Detect which cell encompasses the target text, then output its [X, Y] center coordinate. 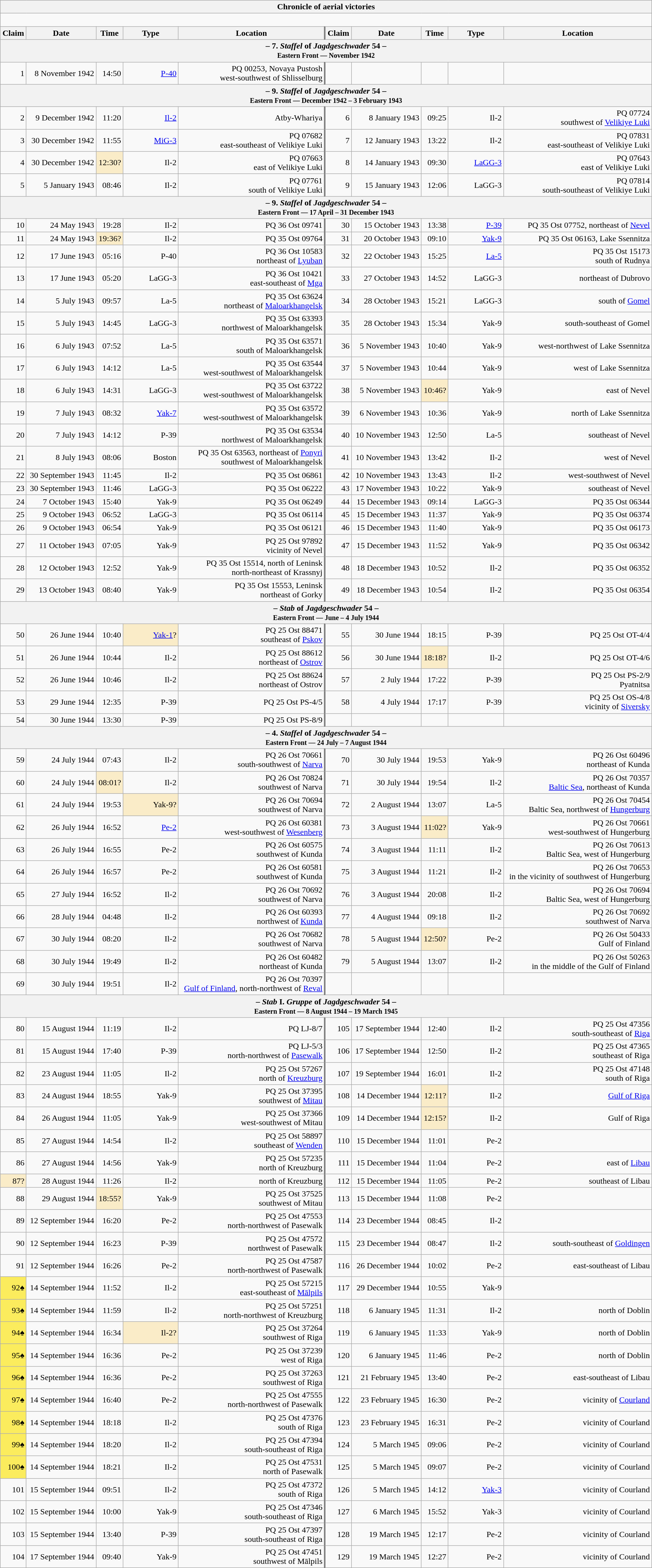
PQ 35 Ost 63544 west-southwest of Maloarkhangelsk [252, 368]
2 August 1944 [387, 804]
60 [13, 782]
PQ 25 Ost 47365 southeast of Riga [578, 1051]
PQ 25 Ost 47346 south-southeast of Riga [252, 1512]
123 [338, 1422]
15:40 [109, 501]
107 [338, 1074]
50 [13, 635]
PQ 26 Ost 70824 southwest of Narva [252, 782]
PQ 26 Ost 60496northeast of Kunda [578, 760]
32 [338, 256]
3 [13, 140]
09:57 [109, 301]
PQ 25 Ost 37366 west-southwest of Mitau [252, 1118]
18 [13, 390]
82 [13, 1074]
PQ 36 Ost 10583 northeast of Lyuban [252, 256]
– Stab of Jagdgeschwader 54 –Eastern Front — June – 4 July 1944 [326, 612]
28 [13, 568]
16 [13, 345]
34 [338, 301]
09:18 [435, 917]
MiG-3 [151, 140]
53 [13, 702]
PQ 35 Ost 63722 west-southwest of Maloarkhangelsk [252, 390]
99♠ [13, 1444]
PQ 35 Ost 15173 south of Rudnya [578, 256]
12:11? [435, 1096]
PQ 35 Ost 07752, northeast of Nevel [578, 225]
PQ 35 Ost 15553, Leninsk northeast of Gorky [252, 590]
16:34 [109, 1333]
23 August 1944 [61, 1074]
PQ 25 Ost 47372 south of Riga [252, 1489]
10:22 [435, 488]
PQ 26 Ost 50263in the middle of the Gulf of Finland [578, 961]
11:02? [435, 827]
13:22 [435, 140]
11:31 [435, 1310]
16:23 [109, 1243]
12:17 [435, 1534]
41 [338, 458]
29 [13, 590]
16:40 [109, 1400]
PQ 26 Ost 70682 southwest of Narva [252, 939]
128 [338, 1534]
85 [13, 1140]
PQ 26 Ost 60581southwest of Kunda [252, 872]
PQ 26 Ost 70454Baltic Sea, northwest of Hungerburg [578, 804]
PQ 35 Ost 06352 [578, 568]
12:50? [435, 939]
PQ 25 Ost 47148 south of Riga [578, 1074]
10:46? [435, 390]
91 [13, 1266]
11:01 [435, 1140]
11 [13, 238]
81 [13, 1051]
south-southeast of Goldingen [578, 1243]
116 [338, 1266]
14:52 [435, 279]
PQ 25 Ost 57235 north of Kreuzburg [252, 1163]
103 [13, 1534]
86 [13, 1163]
6 March 1945 [387, 1512]
08:20 [109, 939]
PQ 25 Ost 47587 north-northwest of Pasewalk [252, 1266]
12:27 [435, 1557]
12 [13, 256]
104 [13, 1557]
8 November 1942 [61, 73]
PQ 35 Ost 06374 [578, 514]
26 December 1944 [387, 1266]
2 July 1944 [387, 680]
43 [338, 488]
PQ 35 Ost 06354 [578, 590]
57 [338, 680]
11:26 [109, 1181]
26 August 1944 [61, 1118]
PQ 07643 east of Velikiye Luki [578, 162]
89 [13, 1221]
13:38 [435, 225]
14 January 1943 [387, 162]
08:40 [109, 590]
10:55 [435, 1288]
PQ 25 Ost PS-2/9Pyatnitsa [578, 680]
28 July 1944 [61, 917]
08:32 [109, 413]
PQ 36 Ost 09741 [252, 225]
28 August 1944 [61, 1181]
74 [338, 849]
4 August 1944 [387, 917]
17:22 [435, 680]
PQ 25 Ost PS-4/5 [252, 702]
121 [338, 1378]
08:06 [109, 458]
PQ 35 Ost 63534 northwest of Maloarkhangelsk [252, 435]
PQ 25 Ost 47531 north of Pasewalk [252, 1467]
PQ 07761 south of Velikiye Luki [252, 185]
15 January 1943 [387, 185]
29 June 1944 [61, 702]
PQ 26 Ost 70694 southwest of Narva [252, 804]
PQ 35 Ost 06344 [578, 501]
35 [338, 323]
PQ 26 Ost 70613Baltic Sea, west of Hungerburg [578, 849]
29 December 1944 [387, 1288]
18:55? [109, 1198]
64 [13, 872]
61 [13, 804]
14:31 [109, 390]
north of Kreuzburg [252, 1181]
11:40 [435, 527]
102 [13, 1512]
47 [338, 545]
16:57 [109, 872]
PQ 25 Ost 47356 south-southeast of Riga [578, 1029]
76 [338, 894]
PQ 25 Ost 47376 south of Riga [252, 1422]
16:01 [435, 1074]
84 [13, 1118]
112 [338, 1181]
east of Libau [578, 1163]
11:08 [435, 1198]
PQ 07814 south-southeast of Velikiye Luki [578, 185]
12:35 [109, 702]
79 [338, 961]
52 [13, 680]
PQ 25 Ost 47394 south-southeast of Riga [252, 1444]
09:07 [435, 1467]
23 [13, 488]
northeast of Dubrovo [578, 279]
09:40 [109, 1557]
– 9. Staffel of Jagdgeschwader 54 –Eastern Front — 17 April – 31 December 1943 [326, 207]
113 [338, 1198]
16:31 [435, 1422]
10 [13, 225]
114 [338, 1221]
18:18? [435, 657]
12 October 1943 [61, 568]
11 October 1943 [61, 545]
30 [338, 225]
125 [338, 1467]
PQ 07831 east-southeast of Velikiye Luki [578, 140]
18:21 [109, 1467]
15:21 [435, 301]
71 [338, 782]
98♠ [13, 1422]
south-southeast of Gomel [578, 323]
62 [13, 827]
12:06 [435, 185]
106 [338, 1051]
65 [13, 894]
06:54 [109, 527]
PQ 26 Ost 60575southwest of Kunda [252, 849]
15:52 [435, 1512]
Il-2? [151, 1333]
PQ LJ-8/7 [252, 1029]
PQ 26 Ost 60381 west-southwest of Wesenberg [252, 827]
118 [338, 1310]
PQ 25 Ost 97892vicinity of Nevel [252, 545]
21 [13, 458]
19 September 1944 [387, 1074]
15:25 [435, 256]
70 [338, 760]
26 [13, 527]
PQ 25 Ost 58897 southeast of Wenden [252, 1140]
west of Nevel [578, 458]
40 [338, 435]
122 [338, 1400]
105 [338, 1029]
09:51 [109, 1489]
08:01? [109, 782]
13:42 [435, 458]
11:04 [435, 1163]
north of Lake Ssennitza [578, 413]
19:36? [109, 238]
20 [13, 435]
55 [338, 635]
– Stab I. Gruppe of Jagdgeschwader 54 –Eastern Front — 8 August 1944 – 19 March 1945 [326, 1006]
10:00 [109, 1512]
10:54 [435, 590]
18:15 [435, 635]
111 [338, 1163]
51 [13, 657]
west-northwest of Lake Ssennitza [578, 345]
17 [13, 368]
09:14 [435, 501]
PQ 25 Ost 37395 southwest of Mitau [252, 1096]
109 [338, 1118]
110 [338, 1140]
5 January 1943 [61, 185]
PQ 26 Ost 70661 west-southwest of Hungerburg [578, 827]
58 [338, 702]
1 [13, 73]
PQ 35 Ost 06173 [578, 527]
PQ 25 Ost 57215 east-southeast of Mālpils [252, 1288]
11:55 [109, 140]
115 [338, 1243]
08:46 [109, 185]
11:33 [435, 1333]
PQ 25 Ost OS-4/8vicinity of Siversky [578, 702]
09:25 [435, 118]
18:18 [109, 1422]
PQ 26 Ost 50433Gulf of Finland [578, 939]
4 [13, 162]
Yak-1? [151, 635]
69 [13, 984]
9 [338, 185]
PQ 25 Ost 37263 southwest of Riga [252, 1378]
19:54 [435, 782]
7 [338, 140]
Yak-7 [151, 413]
14:54 [109, 1140]
120 [338, 1355]
11:37 [435, 514]
94♠ [13, 1333]
west-southwest of Nevel [578, 475]
Yak-9? [151, 804]
8 July 1943 [61, 458]
PQ 35 Ost 06121 [252, 527]
96♠ [13, 1378]
14 [13, 301]
38 [338, 390]
19 [13, 413]
16:30 [435, 1400]
10:52 [435, 568]
PQ 07682 east-southeast of Velikiye Luki [252, 140]
126 [338, 1489]
12:52 [109, 568]
PQ 26 Ost 60482northeast of Kunda [252, 961]
13 [13, 279]
10:02 [435, 1266]
20:08 [435, 894]
13 October 1943 [61, 590]
PQ 25 Ost 88612 northeast of Ostrov [252, 657]
PQ 26 Ost 70357Baltic Sea, northeast of Kunda [578, 782]
15 October 1943 [387, 225]
59 [13, 760]
6 November 1943 [387, 413]
07:43 [109, 760]
09:30 [435, 162]
11:45 [109, 475]
PQ 25 Ost 47451 southwest of Mālpils [252, 1557]
80 [13, 1029]
PQ 07663 east of Velikiye Luki [252, 162]
west of Lake Ssennitza [578, 368]
101 [13, 1489]
93♠ [13, 1310]
PQ 35 Ost 06222 [252, 488]
18:55 [109, 1096]
8 [338, 162]
25 [13, 514]
15:34 [435, 323]
13:30 [109, 720]
07:52 [109, 345]
PQ 35 Ost 06342 [578, 545]
29 August 1944 [61, 1198]
7 October 1943 [61, 501]
4 July 1944 [387, 702]
17:40 [109, 1051]
27 July 1944 [61, 894]
19:51 [109, 984]
48 [338, 568]
10:46 [109, 680]
PQ 25 Ost 88471 southeast of Pskov [252, 635]
33 [338, 279]
south of Gomel [578, 301]
PQ 35 Ost 15514, north of Leninsk north-northeast of Krassnyj [252, 568]
42 [338, 475]
PQ 25 Ost OT-4/4 [578, 635]
11:19 [109, 1029]
36 [338, 345]
07:05 [109, 545]
PQ 26 Ost 70661 south-southwest of Narva [252, 760]
PQ 25 Ost 57267 north of Kreuzburg [252, 1074]
Atby-Whariya [252, 118]
Boston [151, 458]
PQ 26 Ost 60393northwest of Kunda [252, 917]
PQ 35 Ost 06114 [252, 514]
75 [338, 872]
37 [338, 368]
– 4. Staffel of Jagdgeschwader 54 –Eastern Front — 24 July – 7 August 1944 [326, 738]
11:20 [109, 118]
16:26 [109, 1266]
16:20 [109, 1221]
63 [13, 849]
127 [338, 1512]
PQ 25 Ost 47572 northwest of Pasewalk [252, 1243]
124 [338, 1444]
14:56 [109, 1163]
PQ 35 Ost 63563, northeast of Ponyri southwest of Maloarkhangelsk [252, 458]
PQ 35 Ost 06163, Lake Ssennitza [578, 238]
24 August 1944 [61, 1096]
97♠ [13, 1400]
PQ 35 Ost 06249 [252, 501]
11:59 [109, 1310]
27 [13, 545]
PQ 35 Ost 63571 south of Maloarkhangelsk [252, 345]
73 [338, 827]
95♠ [13, 1355]
17 November 1943 [387, 488]
east of Nevel [578, 390]
9 December 1942 [61, 118]
108 [338, 1096]
27 October 1943 [387, 279]
22 [13, 475]
24 [13, 501]
11:11 [435, 849]
08:47 [435, 1243]
05:16 [109, 256]
13:43 [435, 475]
PQ LJ-5/3 north-northwest of Pasewalk [252, 1051]
PQ 36 Ost 10421 east-southeast of Mga [252, 279]
88 [13, 1198]
67 [13, 939]
12 January 1943 [387, 140]
49 [338, 590]
09:10 [435, 238]
PQ 26 Ost 70694Baltic Sea, west of Hungerburg [578, 894]
83 [13, 1096]
68 [13, 961]
14:50 [109, 73]
PQ 25 Ost 37525 southwest of Mitau [252, 1198]
PQ 35 Ost 09764 [252, 238]
PQ 26 Ost 70397Gulf of Finland, north-northwest of Reval [252, 984]
09:06 [435, 1444]
21 February 1945 [387, 1378]
87? [13, 1181]
PQ 25 Ost PS-8/9 [252, 720]
southeast of Libau [578, 1181]
8 January 1943 [387, 118]
05:20 [109, 279]
12:15? [435, 1118]
PQ 35 Ost 06861 [252, 475]
129 [338, 1557]
72 [338, 804]
PQ 25 Ost 37264 southwest of Riga [252, 1333]
6 [338, 118]
77 [338, 917]
56 [338, 657]
5 [13, 185]
04:48 [109, 917]
06:52 [109, 514]
PQ 25 Ost 47553 north-northwest of Pasewalk [252, 1221]
92♠ [13, 1288]
78 [338, 939]
20 October 1943 [387, 238]
12:40 [435, 1029]
PQ 35 Ost 63572 west-southwest of Maloarkhangelsk [252, 413]
17:17 [435, 702]
90 [13, 1243]
PQ 25 Ost 57251 north-northwest of Kreuzburg [252, 1310]
44 [338, 501]
PQ 25 Ost 47397 south-southeast of Riga [252, 1534]
– 7. Staffel of Jagdgeschwader 54 –Eastern Front — November 1942 [326, 51]
PQ 25 Ost OT-4/6 [578, 657]
14:45 [109, 323]
45 [338, 514]
66 [13, 917]
16:55 [109, 849]
08:45 [435, 1221]
PQ 25 Ost 37239 west of Riga [252, 1355]
100♠ [13, 1467]
117 [338, 1288]
– 9. Staffel of Jagdgeschwader 54 –Eastern Front — December 1942 – 3 February 1943 [326, 96]
11:21 [435, 872]
Chronicle of aerial victories [326, 7]
22 October 1943 [387, 256]
PQ 07724 southwest of Velikiye Luki [578, 118]
PQ 25 Ost 47555 north-northwest of Pasewalk [252, 1400]
18:20 [109, 1444]
19:28 [109, 225]
31 [338, 238]
39 [338, 413]
46 [338, 527]
10:36 [435, 413]
PQ 35 Ost 63393 northwest of Maloarkhangelsk [252, 323]
PQ 35 Ost 63624 northeast of Maloarkhangelsk [252, 301]
19:49 [109, 961]
PQ 00253, Novaya Pustosh west-southwest of Shlisselburg [252, 73]
PQ 26 Ost 70653in the vicinity of southwest of Hungerburg [578, 872]
12:30? [109, 162]
15 [13, 323]
119 [338, 1333]
54 [13, 720]
2 [13, 118]
PQ 25 Ost 88624 northeast of Ostrov [252, 680]
